Find where the given text appears and provide that cell's center as (X, Y) coordinate. 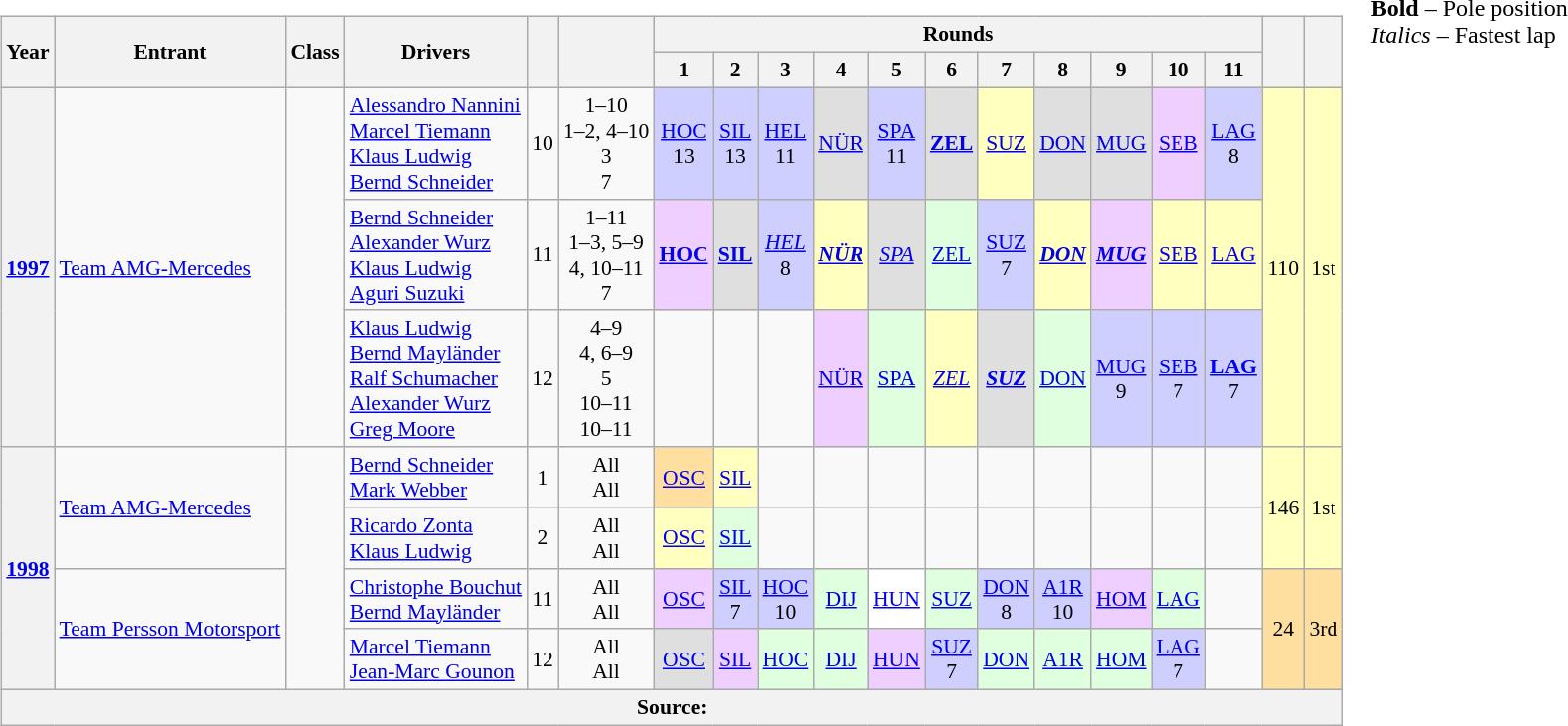
HEL 8 (786, 254)
Ricardo Zonta Klaus Ludwig (435, 538)
SIL 7 (735, 598)
8 (1063, 70)
Bernd Schneider Mark Webber (435, 477)
4 (841, 70)
Christophe Bouchut Bernd Mayländer (435, 598)
SIL 13 (735, 143)
1998 (28, 568)
DON 8 (1006, 598)
A1R (1063, 659)
A1R 10 (1063, 598)
4–9 4, 6–9 5 10–11 10–11 (606, 378)
MUG 9 (1121, 378)
Entrant (171, 52)
7 (1006, 70)
SEB 7 (1178, 378)
Drivers (435, 52)
Class (314, 52)
146 (1284, 508)
110 (1284, 267)
Team Persson Motorsport (171, 629)
24 (1284, 629)
1997 (28, 267)
HOC 10 (786, 598)
1–11 1–3, 5–9 4, 10–11 7 (606, 254)
1–10 1–2, 4–10 3 7 (606, 143)
Year (28, 52)
Alessandro Nannini Marcel Tiemann Klaus Ludwig Bernd Schneider (435, 143)
3 (786, 70)
Bernd Schneider Alexander Wurz Klaus Ludwig Aguri Suzuki (435, 254)
Marcel Tiemann Jean-Marc Gounon (435, 659)
3rd (1324, 629)
Klaus Ludwig Bernd Mayländer Ralf Schumacher Alexander Wurz Greg Moore (435, 378)
6 (952, 70)
Rounds (958, 35)
HEL 11 (786, 143)
Source: (672, 707)
SPA 11 (896, 143)
9 (1121, 70)
5 (896, 70)
HOC 13 (684, 143)
LAG 8 (1234, 143)
